Locate the cell with the specified text and output its [x, y] center coordinate. 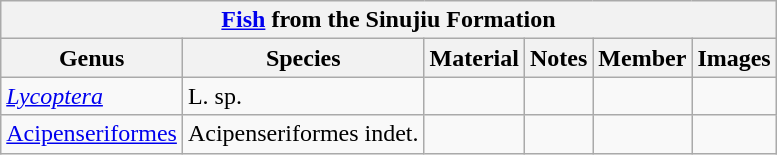
Notes [558, 58]
Species [303, 58]
Member [642, 58]
Acipenseriformes indet. [303, 134]
Acipenseriformes [92, 134]
Lycoptera [92, 96]
Images [734, 58]
Genus [92, 58]
Material [474, 58]
Fish from the Sinujiu Formation [389, 20]
L. sp. [303, 96]
